Identify which cell holds the provided text, then report its [x, y] central coordinate. 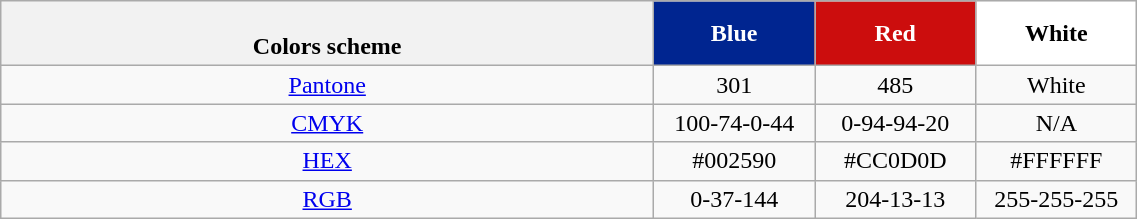
Blue [734, 34]
301 [734, 85]
#FFFFFF [1056, 161]
Red [896, 34]
N/A [1056, 123]
485 [896, 85]
#CC0D0D [896, 161]
255-255-255 [1056, 199]
0-94-94-20 [896, 123]
0-37-144 [734, 199]
CMYK [328, 123]
204-13-13 [896, 199]
RGB [328, 199]
100-74-0-44 [734, 123]
HEX [328, 161]
#002590 [734, 161]
Colors scheme [328, 34]
Pantone [328, 85]
